Provide the [X, Y] coordinate of the cell's center where the given text is located.  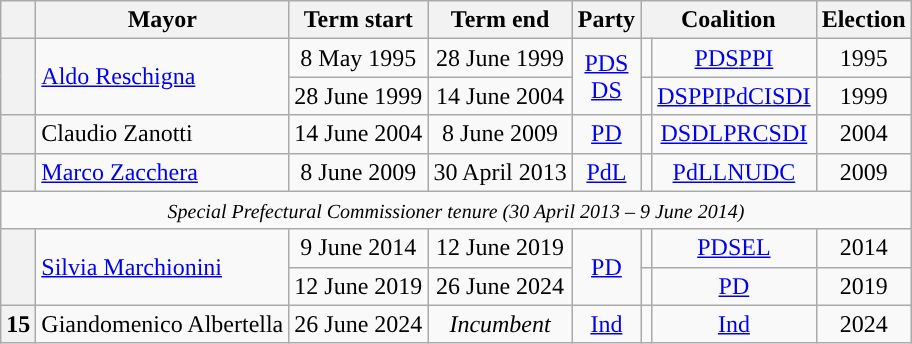
Election [864, 20]
Term end [500, 20]
1999 [864, 96]
9 June 2014 [358, 248]
Mayor [162, 20]
Incumbent [500, 324]
PDSPPI [734, 58]
2004 [864, 134]
PDSEL [734, 248]
Marco Zacchera [162, 172]
2009 [864, 172]
Term start [358, 20]
Aldo Reschigna [162, 77]
PdL [606, 172]
30 April 2013 [500, 172]
Giandomenico Albertella [162, 324]
8 May 1995 [358, 58]
DSDLPRCSDI [734, 134]
2019 [864, 286]
PDSDS [606, 77]
Party [606, 20]
2024 [864, 324]
Claudio Zanotti [162, 134]
Coalition [729, 20]
Silvia Marchionini [162, 267]
15 [18, 324]
Special Prefectural Commissioner tenure (30 April 2013 – 9 June 2014) [456, 210]
DSPPIPdCISDI [734, 96]
1995 [864, 58]
2014 [864, 248]
PdLLNUDC [734, 172]
